Extract the (x, y) coordinate from the center of the cell holding the provided text.  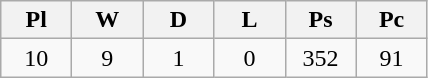
91 (392, 58)
W (108, 20)
Pc (392, 20)
1 (178, 58)
9 (108, 58)
L (250, 20)
352 (320, 58)
Pl (36, 20)
10 (36, 58)
0 (250, 58)
Ps (320, 20)
D (178, 20)
